Search for the cell housing the specified text and yield its (x, y) center coordinate. 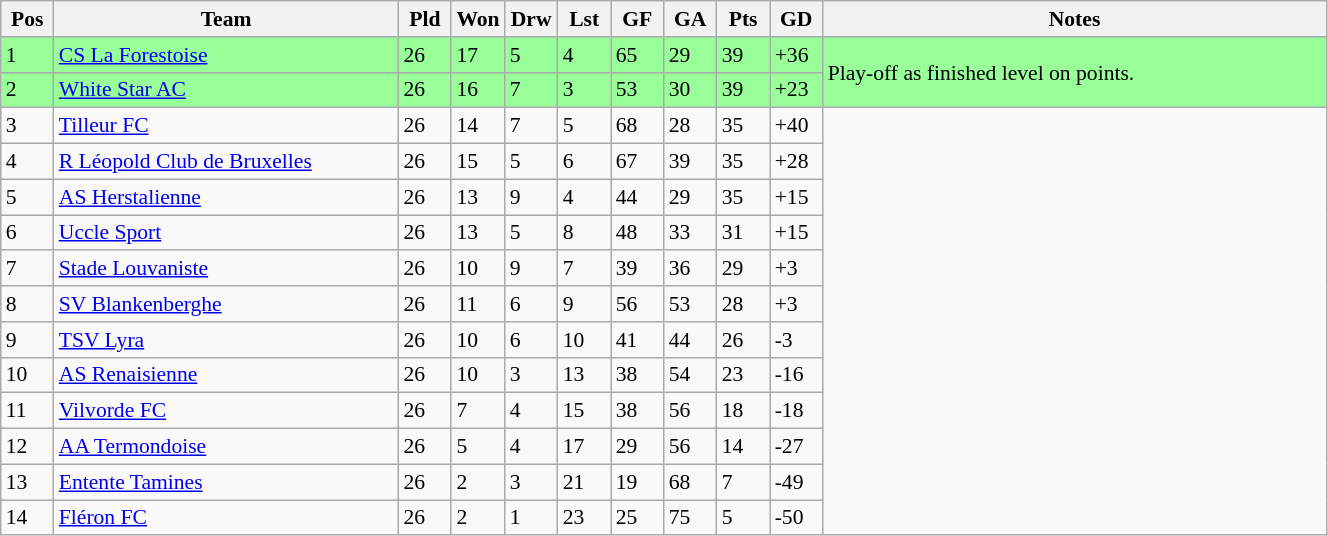
-50 (796, 518)
54 (690, 375)
Notes (1075, 19)
-27 (796, 447)
White Star AC (226, 90)
Lst (584, 19)
65 (638, 55)
Stade Louvaniste (226, 269)
-18 (796, 411)
Pld (424, 19)
31 (744, 233)
GF (638, 19)
21 (584, 482)
Entente Tamines (226, 482)
48 (638, 233)
25 (638, 518)
41 (638, 340)
Team (226, 19)
Won (478, 19)
-49 (796, 482)
16 (478, 90)
R Léopold Club de Bruxelles (226, 162)
19 (638, 482)
CS La Forestoise (226, 55)
GD (796, 19)
75 (690, 518)
+36 (796, 55)
SV Blankenberghe (226, 304)
Vilvorde FC (226, 411)
Uccle Sport (226, 233)
Drw (532, 19)
TSV Lyra (226, 340)
12 (28, 447)
AS Herstalienne (226, 197)
Pos (28, 19)
18 (744, 411)
-3 (796, 340)
+40 (796, 126)
Fléron FC (226, 518)
AA Termondoise (226, 447)
Play-off as finished level on points. (1075, 72)
33 (690, 233)
+23 (796, 90)
Pts (744, 19)
30 (690, 90)
36 (690, 269)
+28 (796, 162)
GA (690, 19)
Tilleur FC (226, 126)
AS Renaisienne (226, 375)
-16 (796, 375)
67 (638, 162)
